Find where the given text appears and provide that cell's center as [x, y] coordinate. 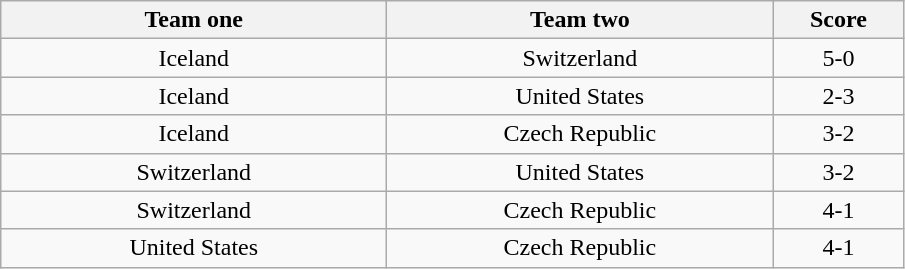
Team one [194, 20]
Team two [580, 20]
Score [838, 20]
2-3 [838, 96]
5-0 [838, 58]
